Search for the cell housing the specified text and yield its (X, Y) center coordinate. 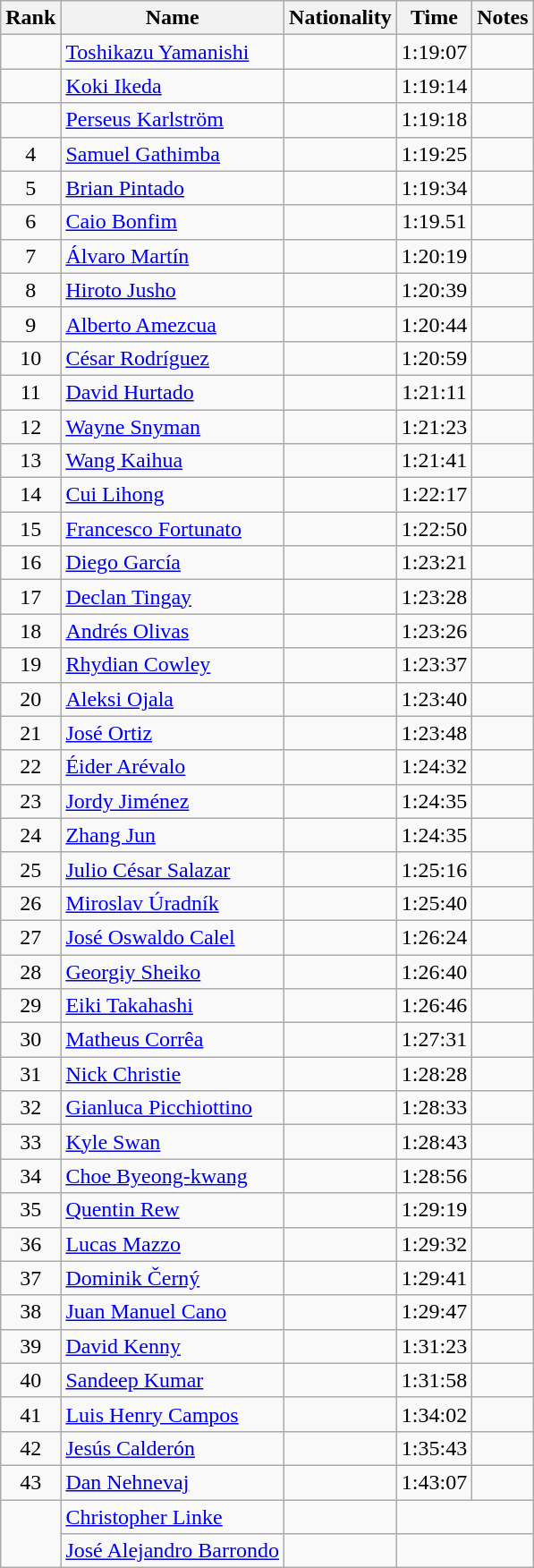
José Oswaldo Calel (173, 937)
Notes (503, 18)
1:31:58 (434, 1380)
Samuel Gathimba (173, 154)
38 (30, 1312)
Brian Pintado (173, 188)
Kyle Swan (173, 1142)
4 (30, 154)
Sandeep Kumar (173, 1380)
Nationality (341, 18)
11 (30, 392)
Gianluca Picchiottino (173, 1108)
1:25:40 (434, 903)
10 (30, 358)
1:31:23 (434, 1346)
9 (30, 324)
33 (30, 1142)
21 (30, 733)
Name (173, 18)
1:19:18 (434, 120)
Christopher Linke (173, 1517)
Eiki Takahashi (173, 1006)
Quentin Rew (173, 1210)
Lucas Mazzo (173, 1244)
30 (30, 1040)
1:23:26 (434, 631)
Nick Christie (173, 1074)
16 (30, 563)
Éider Arévalo (173, 767)
42 (30, 1448)
5 (30, 188)
28 (30, 971)
1:19:25 (434, 154)
1:24:32 (434, 767)
1:23:40 (434, 699)
1:43:07 (434, 1482)
1:23:28 (434, 597)
20 (30, 699)
32 (30, 1108)
40 (30, 1380)
27 (30, 937)
26 (30, 903)
David Hurtado (173, 392)
Aleksi Ojala (173, 699)
39 (30, 1346)
1:22:17 (434, 495)
1:26:40 (434, 971)
Francesco Fortunato (173, 529)
1:28:33 (434, 1108)
1:20:19 (434, 256)
1:29:47 (434, 1312)
34 (30, 1176)
Luis Henry Campos (173, 1414)
Cui Lihong (173, 495)
Time (434, 18)
13 (30, 461)
1:23:37 (434, 665)
Rank (30, 18)
1:34:02 (434, 1414)
Declan Tingay (173, 597)
6 (30, 222)
Hiroto Jusho (173, 290)
1:27:31 (434, 1040)
23 (30, 801)
Julio César Salazar (173, 869)
Álvaro Martín (173, 256)
Rhydian Cowley (173, 665)
41 (30, 1414)
15 (30, 529)
43 (30, 1482)
1:21:11 (434, 392)
31 (30, 1074)
1:29:32 (434, 1244)
Jesús Calderón (173, 1448)
1:20:59 (434, 358)
Juan Manuel Cano (173, 1312)
1:22:50 (434, 529)
1:28:56 (434, 1176)
7 (30, 256)
César Rodríguez (173, 358)
Alberto Amezcua (173, 324)
1:21:41 (434, 461)
Andrés Olivas (173, 631)
1:21:23 (434, 427)
Choe Byeong-kwang (173, 1176)
1:26:24 (434, 937)
Dominik Černý (173, 1278)
1:28:28 (434, 1074)
1:19.51 (434, 222)
Perseus Karlström (173, 120)
David Kenny (173, 1346)
Caio Bonfim (173, 222)
1:29:41 (434, 1278)
1:20:44 (434, 324)
35 (30, 1210)
1:26:46 (434, 1006)
José Alejandro Barrondo (173, 1551)
Wayne Snyman (173, 427)
Matheus Corrêa (173, 1040)
1:28:43 (434, 1142)
1:23:48 (434, 733)
1:19:14 (434, 86)
19 (30, 665)
Toshikazu Yamanishi (173, 52)
22 (30, 767)
8 (30, 290)
1:19:34 (434, 188)
14 (30, 495)
Miroslav Úradník (173, 903)
37 (30, 1278)
José Ortiz (173, 733)
1:29:19 (434, 1210)
Dan Nehnevaj (173, 1482)
1:19:07 (434, 52)
Diego García (173, 563)
24 (30, 835)
17 (30, 597)
1:23:21 (434, 563)
Zhang Jun (173, 835)
1:25:16 (434, 869)
Wang Kaihua (173, 461)
36 (30, 1244)
Jordy Jiménez (173, 801)
Georgiy Sheiko (173, 971)
1:20:39 (434, 290)
Koki Ikeda (173, 86)
18 (30, 631)
1:35:43 (434, 1448)
12 (30, 427)
29 (30, 1006)
25 (30, 869)
